Detect which cell encompasses the target text, then output its (X, Y) center coordinate. 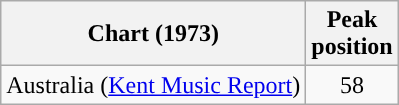
58 (352, 85)
Australia (Kent Music Report) (154, 85)
Chart (1973) (154, 34)
Peakposition (352, 34)
